Provide the [x, y] coordinate of the cell's center where the given text is located.  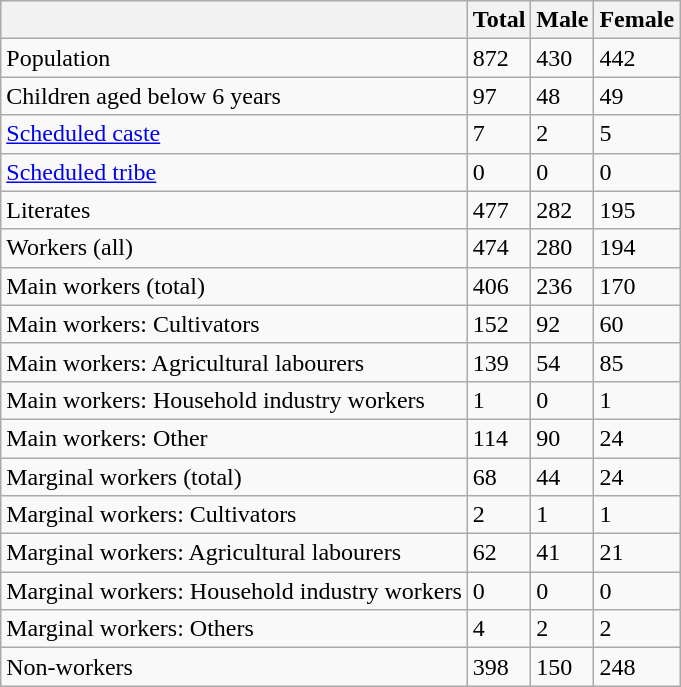
430 [562, 58]
48 [562, 96]
4 [499, 629]
85 [637, 362]
Total [499, 20]
280 [562, 248]
114 [499, 438]
442 [637, 58]
398 [499, 667]
Workers (all) [234, 248]
282 [562, 210]
150 [562, 667]
Marginal workers: Agricultural labourers [234, 553]
Main workers: Other [234, 438]
Marginal workers: Household industry workers [234, 591]
Main workers (total) [234, 286]
Scheduled tribe [234, 172]
60 [637, 324]
Male [562, 20]
872 [499, 58]
Main workers: Cultivators [234, 324]
54 [562, 362]
Population [234, 58]
5 [637, 134]
152 [499, 324]
195 [637, 210]
Main workers: Household industry workers [234, 400]
97 [499, 96]
Main workers: Agricultural labourers [234, 362]
68 [499, 477]
7 [499, 134]
474 [499, 248]
170 [637, 286]
Non-workers [234, 667]
Female [637, 20]
248 [637, 667]
406 [499, 286]
477 [499, 210]
49 [637, 96]
194 [637, 248]
41 [562, 553]
92 [562, 324]
Children aged below 6 years [234, 96]
Marginal workers: Others [234, 629]
139 [499, 362]
236 [562, 286]
Marginal workers (total) [234, 477]
62 [499, 553]
44 [562, 477]
Marginal workers: Cultivators [234, 515]
21 [637, 553]
90 [562, 438]
Literates [234, 210]
Scheduled caste [234, 134]
